Return (x, y) of the center of cell containing provided text 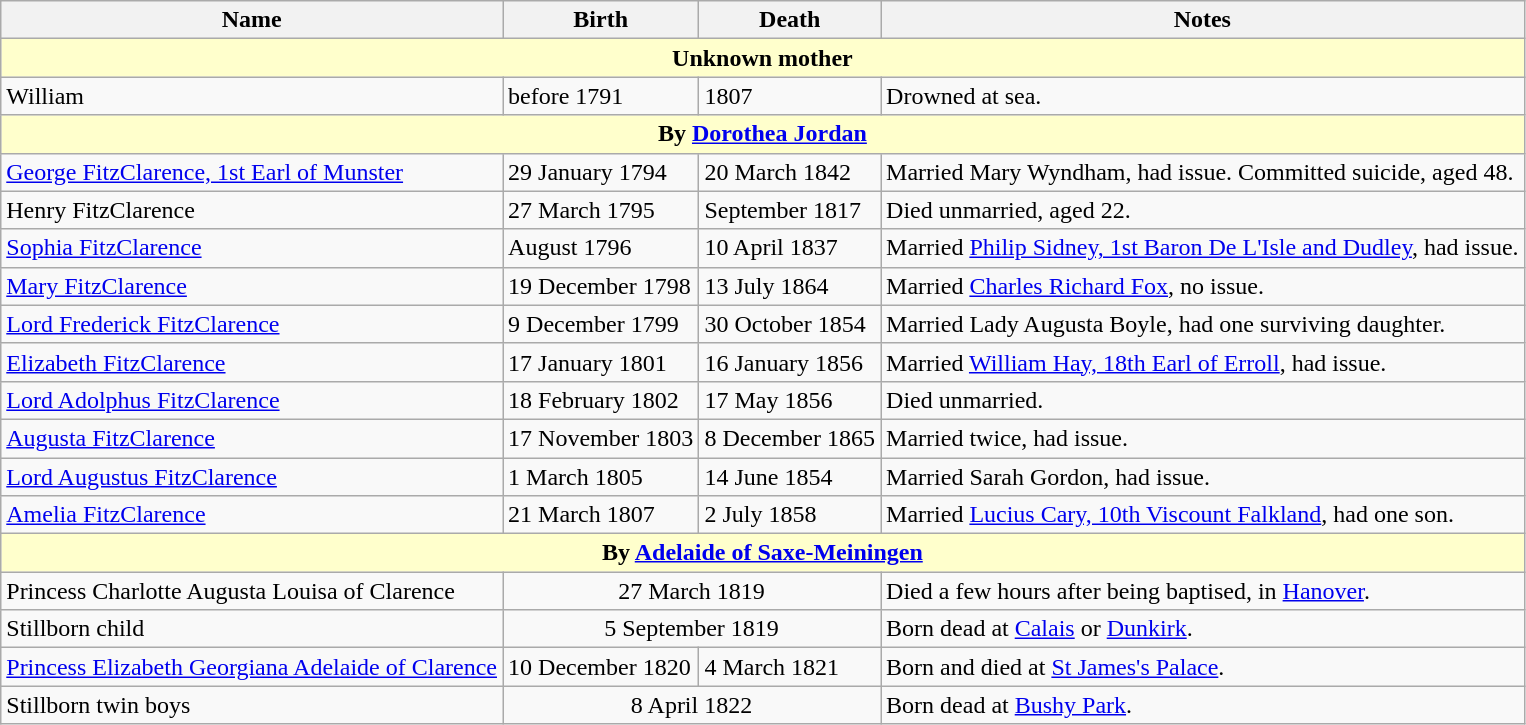
Married Lady Augusta Boyle, had one surviving daughter. (1203, 324)
Henry FitzClarence (252, 210)
Lord Augustus FitzClarence (252, 477)
Born dead at Calais or Dunkirk. (1203, 629)
17 May 1856 (790, 400)
Stillborn child (252, 629)
21 March 1807 (601, 515)
16 January 1856 (790, 362)
Married Philip Sidney, 1st Baron De L'Isle and Dudley, had issue. (1203, 248)
Elizabeth FitzClarence (252, 362)
1 March 1805 (601, 477)
Married Lucius Cary, 10th Viscount Falkland, had one son. (1203, 515)
Unknown mother (762, 58)
19 December 1798 (601, 286)
Stillborn twin boys (252, 705)
Died unmarried. (1203, 400)
Died a few hours after being baptised, in Hanover. (1203, 591)
5 September 1819 (692, 629)
Drowned at sea. (1203, 96)
2 July 1858 (790, 515)
10 April 1837 (790, 248)
Name (252, 20)
10 December 1820 (601, 667)
29 January 1794 (601, 172)
September 1817 (790, 210)
13 July 1864 (790, 286)
Married Sarah Gordon, had issue. (1203, 477)
8 April 1822 (692, 705)
Sophia FitzClarence (252, 248)
Birth (601, 20)
Amelia FitzClarence (252, 515)
Lord Adolphus FitzClarence (252, 400)
18 February 1802 (601, 400)
before 1791 (601, 96)
Married twice, had issue. (1203, 438)
Married Mary Wyndham, had issue. Committed suicide, aged 48. (1203, 172)
20 March 1842 (790, 172)
By Dorothea Jordan (762, 134)
Princess Elizabeth Georgiana Adelaide of Clarence (252, 667)
1807 (790, 96)
4 March 1821 (790, 667)
By Adelaide of Saxe-Meiningen (762, 553)
Died unmarried, aged 22. (1203, 210)
Married William Hay, 18th Earl of Erroll, had issue. (1203, 362)
Princess Charlotte Augusta Louisa of Clarence (252, 591)
Lord Frederick FitzClarence (252, 324)
William (252, 96)
9 December 1799 (601, 324)
Born and died at St James's Palace. (1203, 667)
27 March 1819 (692, 591)
14 June 1854 (790, 477)
August 1796 (601, 248)
Augusta FitzClarence (252, 438)
Notes (1203, 20)
Married Charles Richard Fox, no issue. (1203, 286)
17 November 1803 (601, 438)
30 October 1854 (790, 324)
George FitzClarence, 1st Earl of Munster (252, 172)
27 March 1795 (601, 210)
Mary FitzClarence (252, 286)
8 December 1865 (790, 438)
Born dead at Bushy Park. (1203, 705)
Death (790, 20)
17 January 1801 (601, 362)
